From the cell containing the given text, extract its center point as (X, Y) coordinate. 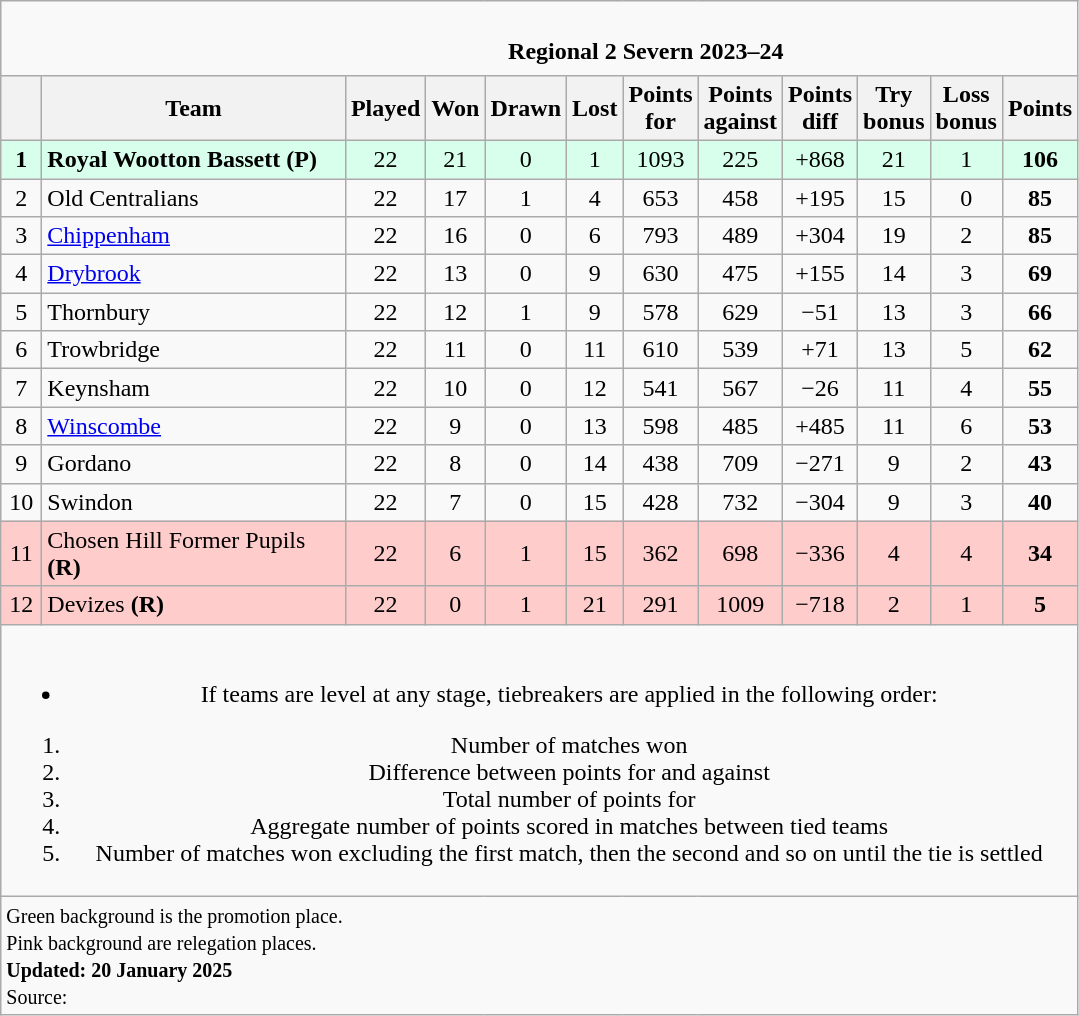
698 (740, 554)
+868 (820, 159)
Chippenham (194, 236)
−336 (820, 554)
+485 (820, 426)
362 (660, 554)
485 (740, 426)
Team (194, 108)
Played (385, 108)
539 (740, 350)
+71 (820, 350)
+195 (820, 197)
66 (1040, 312)
Devizes (R) (194, 605)
55 (1040, 388)
43 (1040, 464)
458 (740, 197)
Try bonus (894, 108)
69 (1040, 274)
−271 (820, 464)
17 (456, 197)
Thornbury (194, 312)
−51 (820, 312)
Won (456, 108)
709 (740, 464)
610 (660, 350)
578 (660, 312)
Loss bonus (966, 108)
Trowbridge (194, 350)
+155 (820, 274)
567 (740, 388)
Keynsham (194, 388)
53 (1040, 426)
629 (740, 312)
541 (660, 388)
+304 (820, 236)
793 (660, 236)
Gordano (194, 464)
Drawn (526, 108)
Swindon (194, 502)
Winscombe (194, 426)
Points against (740, 108)
−26 (820, 388)
225 (740, 159)
Drybrook (194, 274)
653 (660, 197)
Old Centralians (194, 197)
428 (660, 502)
Points diff (820, 108)
Lost (595, 108)
1093 (660, 159)
19 (894, 236)
489 (740, 236)
−718 (820, 605)
16 (456, 236)
732 (740, 502)
438 (660, 464)
62 (1040, 350)
106 (1040, 159)
−304 (820, 502)
Points (1040, 108)
Green background is the promotion place. Pink background are relegation places.Updated: 20 January 2025Source: (540, 956)
598 (660, 426)
Royal Wootton Bassett (P) (194, 159)
Points for (660, 108)
291 (660, 605)
1009 (740, 605)
475 (740, 274)
630 (660, 274)
40 (1040, 502)
Chosen Hill Former Pupils (R) (194, 554)
34 (1040, 554)
